Search for the cell housing the specified text and yield its (x, y) center coordinate. 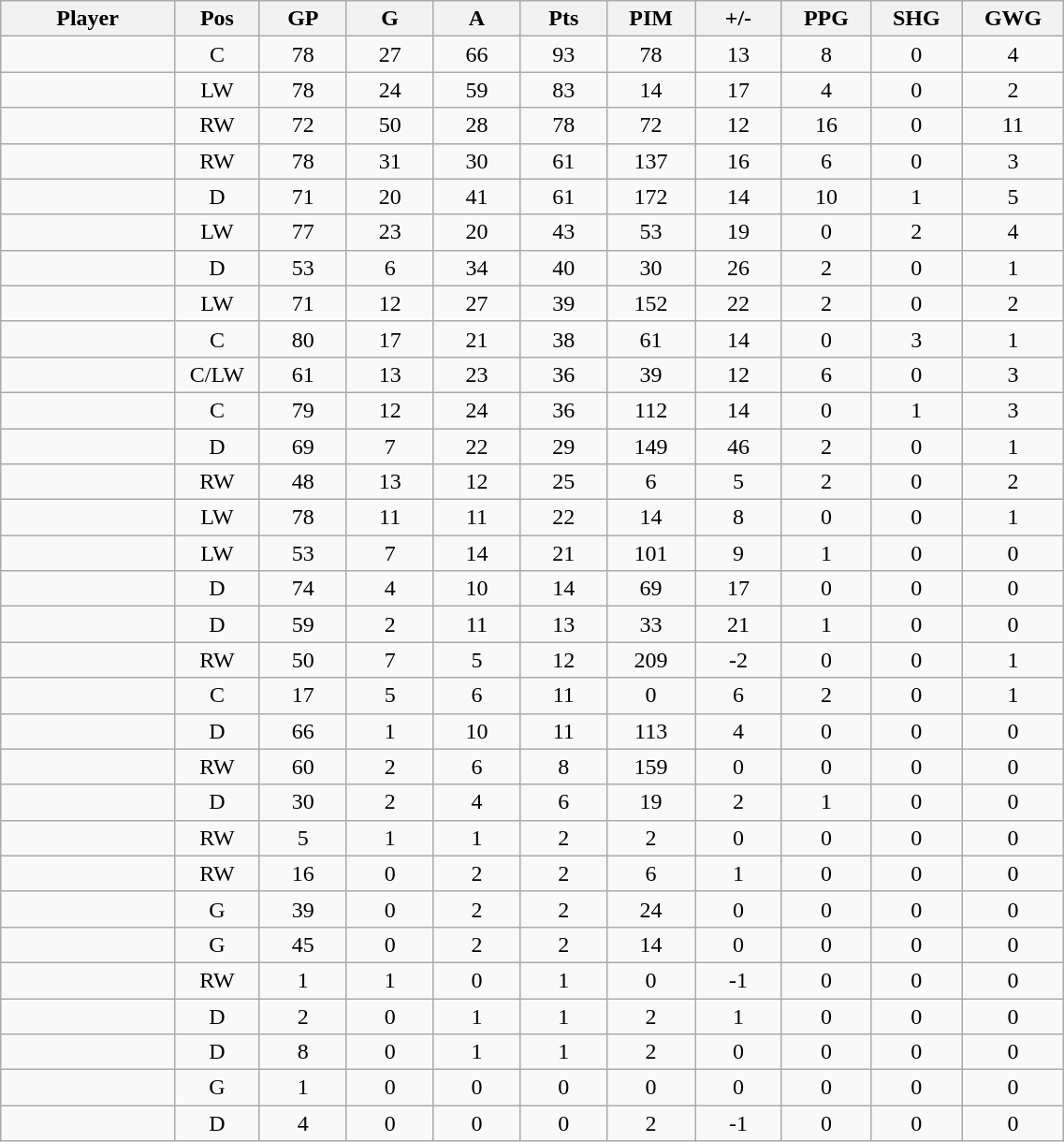
172 (651, 197)
41 (477, 197)
79 (303, 410)
Pts (563, 19)
45 (303, 944)
PIM (651, 19)
152 (651, 303)
PPG (825, 19)
159 (651, 767)
93 (563, 54)
83 (563, 90)
26 (737, 268)
33 (651, 624)
GWG (1013, 19)
GP (303, 19)
A (477, 19)
149 (651, 447)
48 (303, 482)
SHG (916, 19)
34 (477, 268)
38 (563, 339)
43 (563, 232)
Pos (217, 19)
31 (389, 161)
101 (651, 553)
60 (303, 767)
25 (563, 482)
Player (88, 19)
80 (303, 339)
28 (477, 125)
46 (737, 447)
137 (651, 161)
113 (651, 731)
+/- (737, 19)
-2 (737, 660)
C/LW (217, 374)
112 (651, 410)
77 (303, 232)
29 (563, 447)
209 (651, 660)
40 (563, 268)
74 (303, 589)
9 (737, 553)
